Output the [X, Y] coordinate of the center of the cell containing the given text.  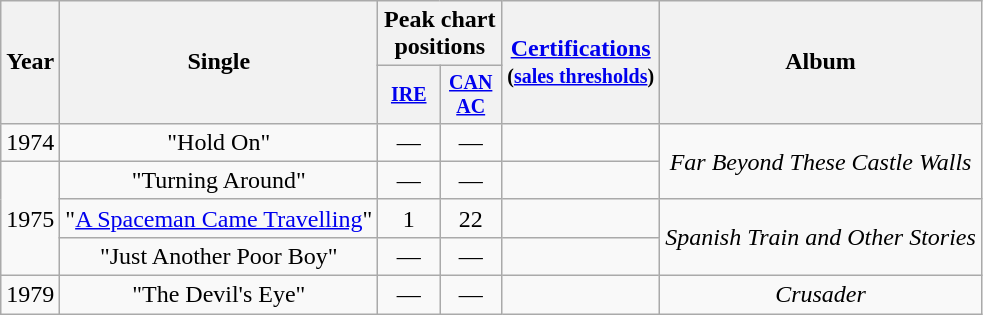
1979 [30, 295]
1974 [30, 142]
1975 [30, 218]
"Turning Around" [219, 180]
CAN AC [471, 94]
"Just Another Poor Boy" [219, 256]
"A Spaceman Came Travelling" [219, 218]
Spanish Train and Other Stories [821, 237]
"The Devil's Eye" [219, 295]
Year [30, 62]
Single [219, 62]
IRE [409, 94]
Crusader [821, 295]
Far Beyond These Castle Walls [821, 161]
22 [471, 218]
Certifications(sales thresholds) [581, 62]
"Hold On" [219, 142]
1 [409, 218]
Peak chart positions [440, 34]
Album [821, 62]
